Find where the given text appears and provide that cell's center as [x, y] coordinate. 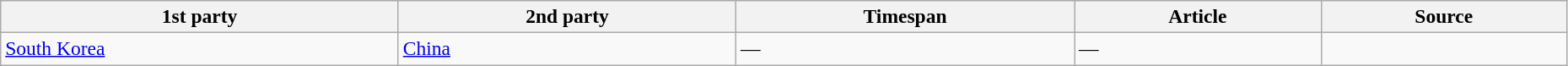
Source [1444, 16]
1st party [200, 16]
Article [1198, 16]
2nd party [567, 16]
South Korea [200, 48]
Timespan [906, 16]
China [567, 48]
